Output the [x, y] coordinate of the center of the cell containing the given text.  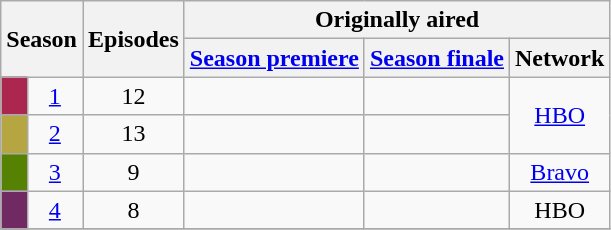
9 [133, 172]
3 [54, 172]
8 [133, 210]
4 [54, 210]
2 [54, 134]
Bravo [560, 172]
12 [133, 96]
Episodes [133, 39]
1 [54, 96]
13 [133, 134]
Season [42, 39]
Originally aired [397, 20]
Season finale [436, 58]
Season premiere [274, 58]
Network [560, 58]
